Find where the given text appears and provide that cell's center as [x, y] coordinate. 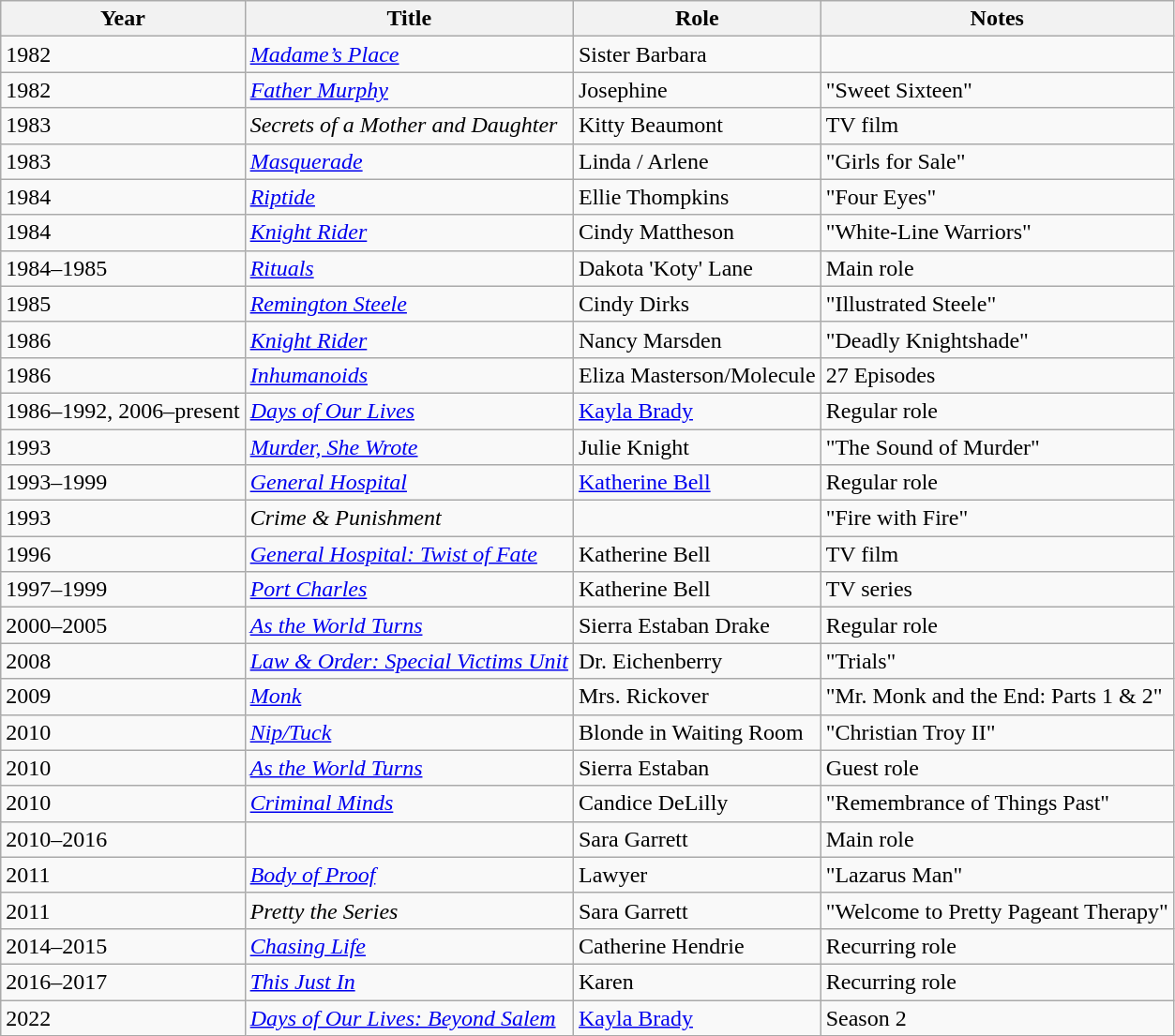
"Girls for Sale" [997, 161]
2009 [123, 697]
"Lazarus Man" [997, 875]
"Sweet Sixteen" [997, 90]
Inhumanoids [409, 375]
Remington Steele [409, 304]
Madame’s Place [409, 54]
2010–2016 [123, 839]
Sierra Estaban [697, 768]
General Hospital: Twist of Fate [409, 554]
Sister Barbara [697, 54]
Secrets of a Mother and Daughter [409, 126]
Season 2 [997, 1017]
TV series [997, 590]
2014–2015 [123, 946]
Eliza Masterson/Molecule [697, 375]
"The Sound of Murder" [997, 447]
Law & Order: Special Victims Unit [409, 661]
Ellie Thompkins [697, 197]
"Illustrated Steele" [997, 304]
Days of Our Lives [409, 411]
"White-Line Warriors" [997, 233]
Guest role [997, 768]
Father Murphy [409, 90]
Catherine Hendrie [697, 946]
Masquerade [409, 161]
1986–1992, 2006–present [123, 411]
Julie Knight [697, 447]
Notes [997, 19]
Cindy Mattheson [697, 233]
Murder, She Wrote [409, 447]
"Remembrance of Things Past" [997, 803]
"Christian Troy II" [997, 732]
Chasing Life [409, 946]
"Fire with Fire" [997, 518]
Body of Proof [409, 875]
Dakota 'Koty' Lane [697, 268]
Nip/Tuck [409, 732]
Mrs. Rickover [697, 697]
1984–1985 [123, 268]
Blonde in Waiting Room [697, 732]
Days of Our Lives: Beyond Salem [409, 1017]
Crime & Punishment [409, 518]
"Four Eyes" [997, 197]
2008 [123, 661]
2000–2005 [123, 625]
Karen [697, 982]
Dr. Eichenberry [697, 661]
Role [697, 19]
Josephine [697, 90]
Lawyer [697, 875]
Candice DeLilly [697, 803]
Linda / Arlene [697, 161]
General Hospital [409, 483]
Year [123, 19]
"Deadly Knightshade" [997, 339]
Monk [409, 697]
Cindy Dirks [697, 304]
Port Charles [409, 590]
"Mr. Monk and the End: Parts 1 & 2" [997, 697]
27 Episodes [997, 375]
This Just In [409, 982]
Criminal Minds [409, 803]
Nancy Marsden [697, 339]
Kitty Beaumont [697, 126]
2022 [123, 1017]
1985 [123, 304]
1997–1999 [123, 590]
Riptide [409, 197]
Sierra Estaban Drake [697, 625]
2016–2017 [123, 982]
1996 [123, 554]
Pretty the Series [409, 910]
Title [409, 19]
1993–1999 [123, 483]
"Welcome to Pretty Pageant Therapy" [997, 910]
"Trials" [997, 661]
Rituals [409, 268]
